Pinpoint the cell where the given text exists, returning its [X, Y] midpoint coordinate. 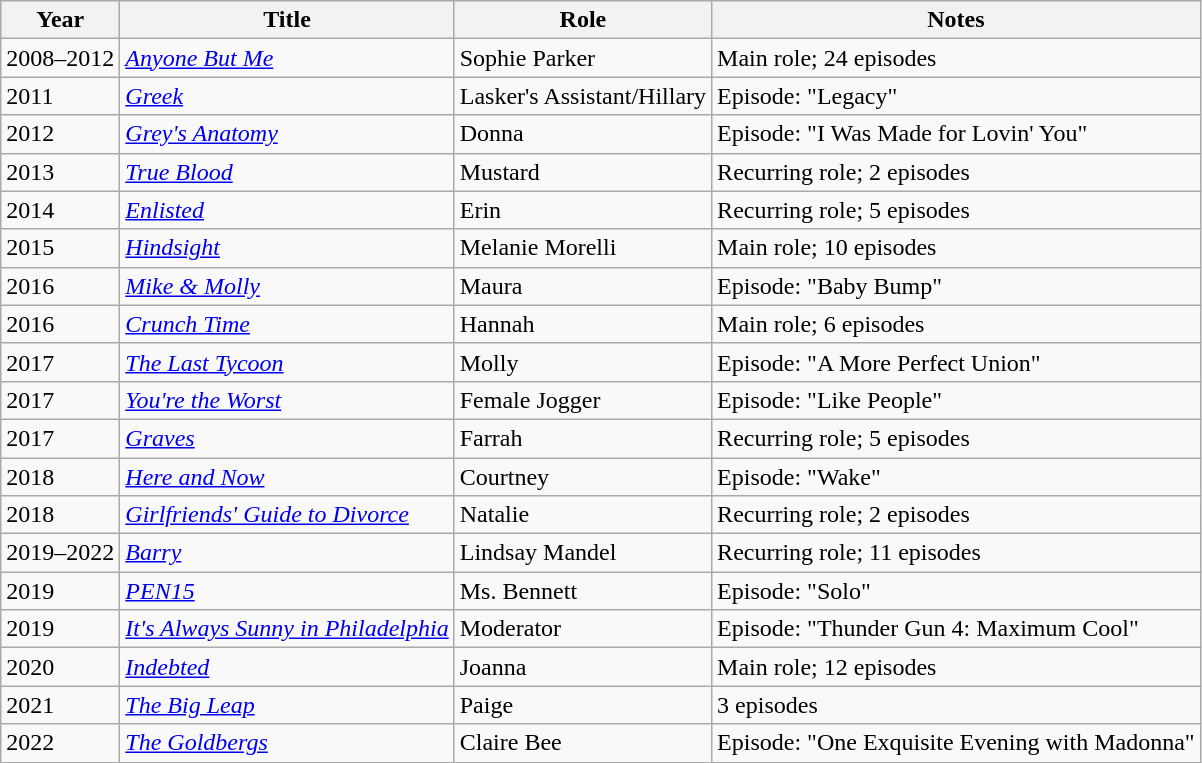
Notes [956, 20]
You're the Worst [287, 400]
Enlisted [287, 210]
2013 [60, 172]
Female Jogger [582, 400]
Main role; 6 episodes [956, 324]
True Blood [287, 172]
Erin [582, 210]
Episode: "Legacy" [956, 96]
Moderator [582, 629]
2015 [60, 248]
Episode: "Like People" [956, 400]
2021 [60, 705]
Hindsight [287, 248]
The Goldbergs [287, 743]
2019–2022 [60, 553]
3 episodes [956, 705]
The Last Tycoon [287, 362]
2012 [60, 134]
Donna [582, 134]
Episode: "Wake" [956, 477]
Maura [582, 286]
Episode: "I Was Made for Lovin' You" [956, 134]
2022 [60, 743]
Natalie [582, 515]
Main role; 24 episodes [956, 58]
The Big Leap [287, 705]
Role [582, 20]
Hannah [582, 324]
Mustard [582, 172]
Year [60, 20]
It's Always Sunny in Philadelphia [287, 629]
Recurring role; 11 episodes [956, 553]
Episode: "A More Perfect Union" [956, 362]
Episode: "One Exquisite Evening with Madonna" [956, 743]
Lindsay Mandel [582, 553]
Courtney [582, 477]
Melanie Morelli [582, 248]
Anyone But Me [287, 58]
Sophie Parker [582, 58]
Episode: "Thunder Gun 4: Maximum Cool" [956, 629]
2014 [60, 210]
Paige [582, 705]
Claire Bee [582, 743]
Greek [287, 96]
Barry [287, 553]
Indebted [287, 667]
2008–2012 [60, 58]
Crunch Time [287, 324]
Here and Now [287, 477]
Episode: "Solo" [956, 591]
Girlfriends' Guide to Divorce [287, 515]
Title [287, 20]
Main role; 10 episodes [956, 248]
Joanna [582, 667]
Ms. Bennett [582, 591]
PEN15 [287, 591]
Molly [582, 362]
Grey's Anatomy [287, 134]
Episode: "Baby Bump" [956, 286]
2020 [60, 667]
2011 [60, 96]
Main role; 12 episodes [956, 667]
Mike & Molly [287, 286]
Graves [287, 438]
Lasker's Assistant/Hillary [582, 96]
Farrah [582, 438]
